Return the (X, Y) coordinate for the center point of the cell that contains the specified text.  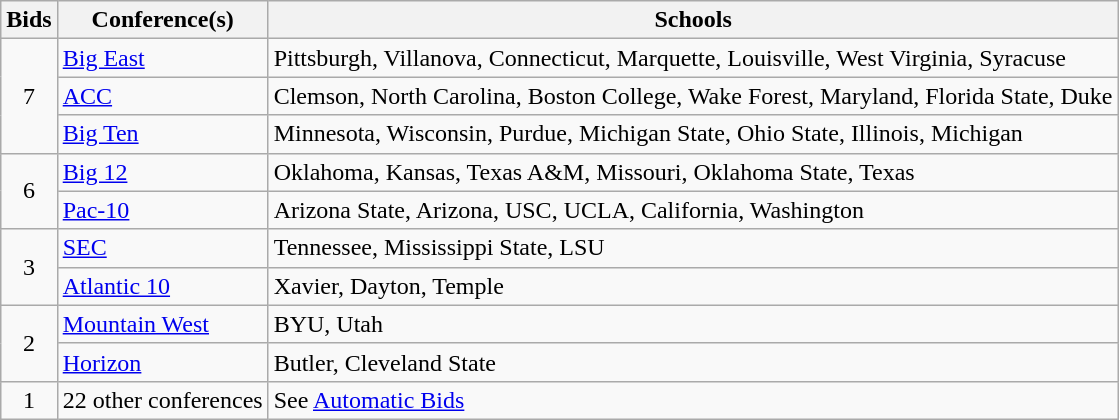
Tennessee, Mississippi State, LSU (693, 248)
Clemson, North Carolina, Boston College, Wake Forest, Maryland, Florida State, Duke (693, 96)
7 (29, 96)
Arizona State, Arizona, USC, UCLA, California, Washington (693, 210)
Pac-10 (162, 210)
Xavier, Dayton, Temple (693, 286)
SEC (162, 248)
Butler, Cleveland State (693, 362)
22 other conferences (162, 400)
Bids (29, 20)
Atlantic 10 (162, 286)
3 (29, 267)
Pittsburgh, Villanova, Connecticut, Marquette, Louisville, West Virginia, Syracuse (693, 58)
Horizon (162, 362)
Big East (162, 58)
2 (29, 343)
Conference(s) (162, 20)
See Automatic Bids (693, 400)
Big 12 (162, 172)
6 (29, 191)
Oklahoma, Kansas, Texas A&M, Missouri, Oklahoma State, Texas (693, 172)
Big Ten (162, 134)
BYU, Utah (693, 324)
Mountain West (162, 324)
1 (29, 400)
ACC (162, 96)
Schools (693, 20)
Minnesota, Wisconsin, Purdue, Michigan State, Ohio State, Illinois, Michigan (693, 134)
